Capture the cell that displays the provided text and extract its (X, Y) central coordinate. 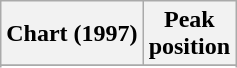
Chart (1997) (72, 34)
Peakposition (189, 34)
